Return (X, Y) of the center of cell containing provided text 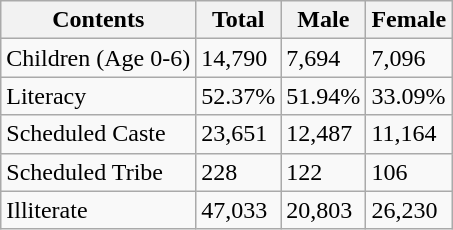
Scheduled Tribe (98, 172)
Female (409, 20)
51.94% (324, 96)
106 (409, 172)
Total (238, 20)
Contents (98, 20)
228 (238, 172)
Literacy (98, 96)
12,487 (324, 134)
23,651 (238, 134)
Illiterate (98, 210)
122 (324, 172)
Children (Age 0-6) (98, 58)
7,694 (324, 58)
26,230 (409, 210)
33.09% (409, 96)
11,164 (409, 134)
Scheduled Caste (98, 134)
20,803 (324, 210)
7,096 (409, 58)
52.37% (238, 96)
47,033 (238, 210)
Male (324, 20)
14,790 (238, 58)
